Locate the cell with the specified text and output its [X, Y] center coordinate. 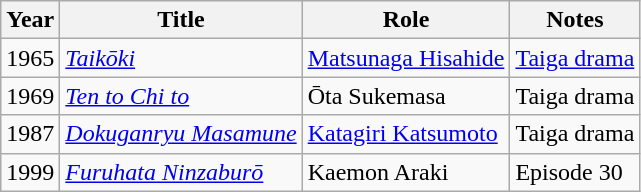
1987 [30, 134]
1965 [30, 58]
Matsunaga Hisahide [406, 58]
Katagiri Katsumoto [406, 134]
Dokuganryu Masamune [181, 134]
Furuhata Ninzaburō [181, 172]
1999 [30, 172]
Kaemon Araki [406, 172]
Taikōki [181, 58]
Role [406, 20]
Ten to Chi to [181, 96]
1969 [30, 96]
Title [181, 20]
Year [30, 20]
Ōta Sukemasa [406, 96]
Notes [575, 20]
Episode 30 [575, 172]
